Pinpoint the cell where the given text exists, returning its [x, y] midpoint coordinate. 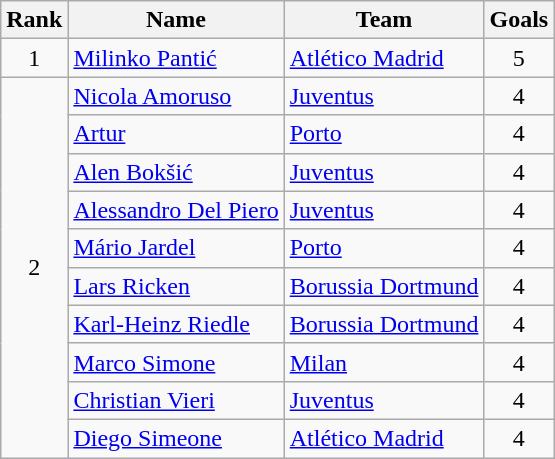
1 [34, 58]
Artur [176, 134]
Milinko Pantić [176, 58]
Rank [34, 20]
Goals [519, 20]
Lars Ricken [176, 286]
Alen Bokšić [176, 172]
Name [176, 20]
Nicola Amoruso [176, 96]
Milan [384, 362]
Mário Jardel [176, 248]
Christian Vieri [176, 400]
2 [34, 268]
Diego Simeone [176, 438]
Karl-Heinz Riedle [176, 324]
Team [384, 20]
5 [519, 58]
Marco Simone [176, 362]
Alessandro Del Piero [176, 210]
